From the cell containing the given text, extract its center point as [x, y] coordinate. 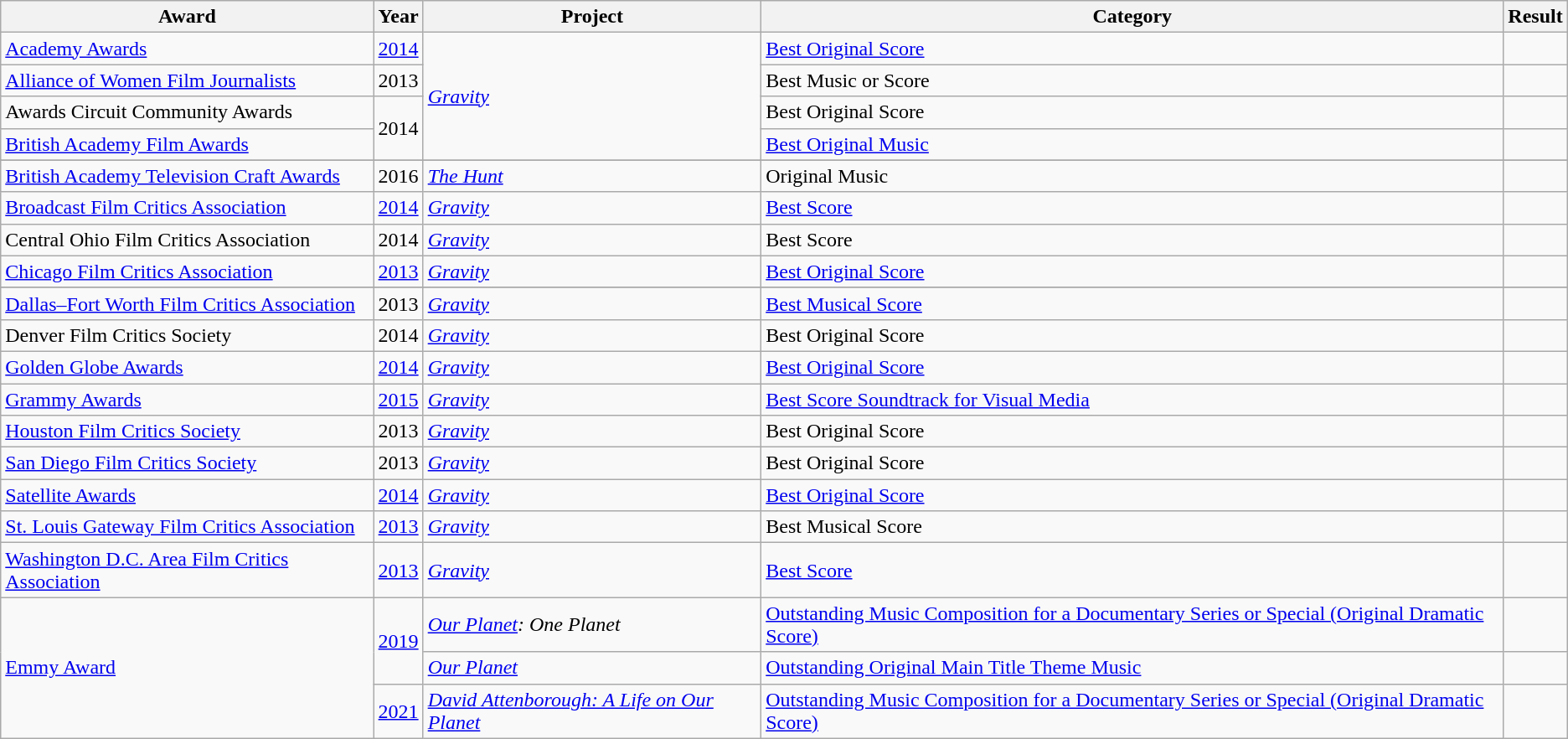
Best Original Music [1132, 144]
Our Planet: One Planet [592, 625]
2019 [399, 640]
The Hunt [592, 176]
2016 [399, 176]
British Academy Film Awards [188, 144]
Best Score Soundtrack for Visual Media [1132, 400]
Houston Film Critics Society [188, 432]
Alliance of Women Film Journalists [188, 80]
St. Louis Gateway Film Critics Association [188, 527]
Denver Film Critics Society [188, 335]
Award [188, 17]
San Diego Film Critics Society [188, 463]
2015 [399, 400]
Satellite Awards [188, 495]
Grammy Awards [188, 400]
Category [1132, 17]
British Academy Television Craft Awards [188, 176]
Best Music or Score [1132, 80]
Our Planet [592, 668]
Golden Globe Awards [188, 367]
Dallas–Fort Worth Film Critics Association [188, 303]
Chicago Film Critics Association [188, 271]
Outstanding Original Main Title Theme Music [1132, 668]
Original Music [1132, 176]
Year [399, 17]
Central Ohio Film Critics Association [188, 240]
Washington D.C. Area Film Critics Association [188, 570]
Result [1535, 17]
Project [592, 17]
David Attenborough: A Life on Our Planet [592, 711]
Awards Circuit Community Awards [188, 112]
Broadcast Film Critics Association [188, 208]
Emmy Award [188, 668]
Academy Awards [188, 49]
2021 [399, 711]
